Locate the cell with the specified text and output its [X, Y] center coordinate. 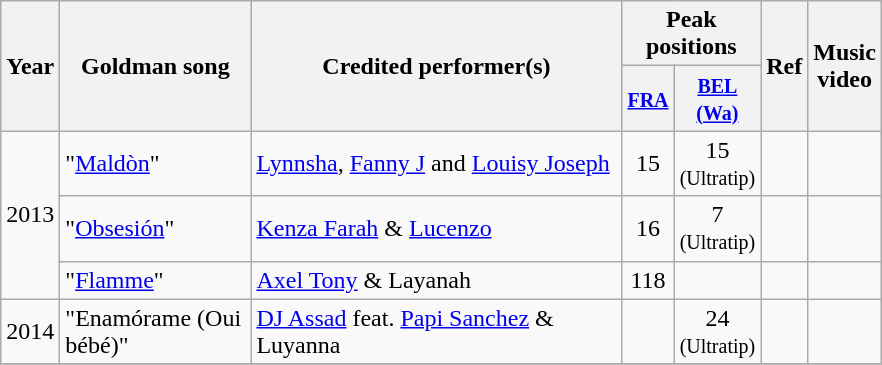
15(Ultratip) [718, 164]
118 [648, 280]
Lynnsha, Fanny J and Louisy Joseph [436, 164]
16 [648, 228]
"Obsesión" [156, 228]
2013 [30, 215]
"Enamórame (Oui bébé)" [156, 332]
Ref [784, 66]
DJ Assad feat. Papi Sanchez & Luyanna [436, 332]
Year [30, 66]
Kenza Farah & Lucenzo [436, 228]
15 [648, 164]
2014 [30, 332]
7(Ultratip) [718, 228]
Peak positions [692, 34]
Credited performer(s) [436, 66]
24(Ultratip) [718, 332]
BEL (Wa) [718, 98]
Musicvideo [845, 66]
Axel Tony & Layanah [436, 280]
FRA [648, 98]
Goldman song [156, 66]
"Maldòn" [156, 164]
"Flamme" [156, 280]
